Determine the (X, Y) coordinate at the center of the cell enclosing the given text.  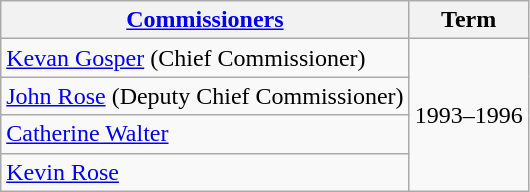
Commissioners (205, 20)
Catherine Walter (205, 134)
Kevin Rose (205, 172)
John Rose (Deputy Chief Commissioner) (205, 96)
Kevan Gosper (Chief Commissioner) (205, 58)
Term (468, 20)
1993–1996 (468, 115)
